Identify which cell holds the provided text, then report its [X, Y] central coordinate. 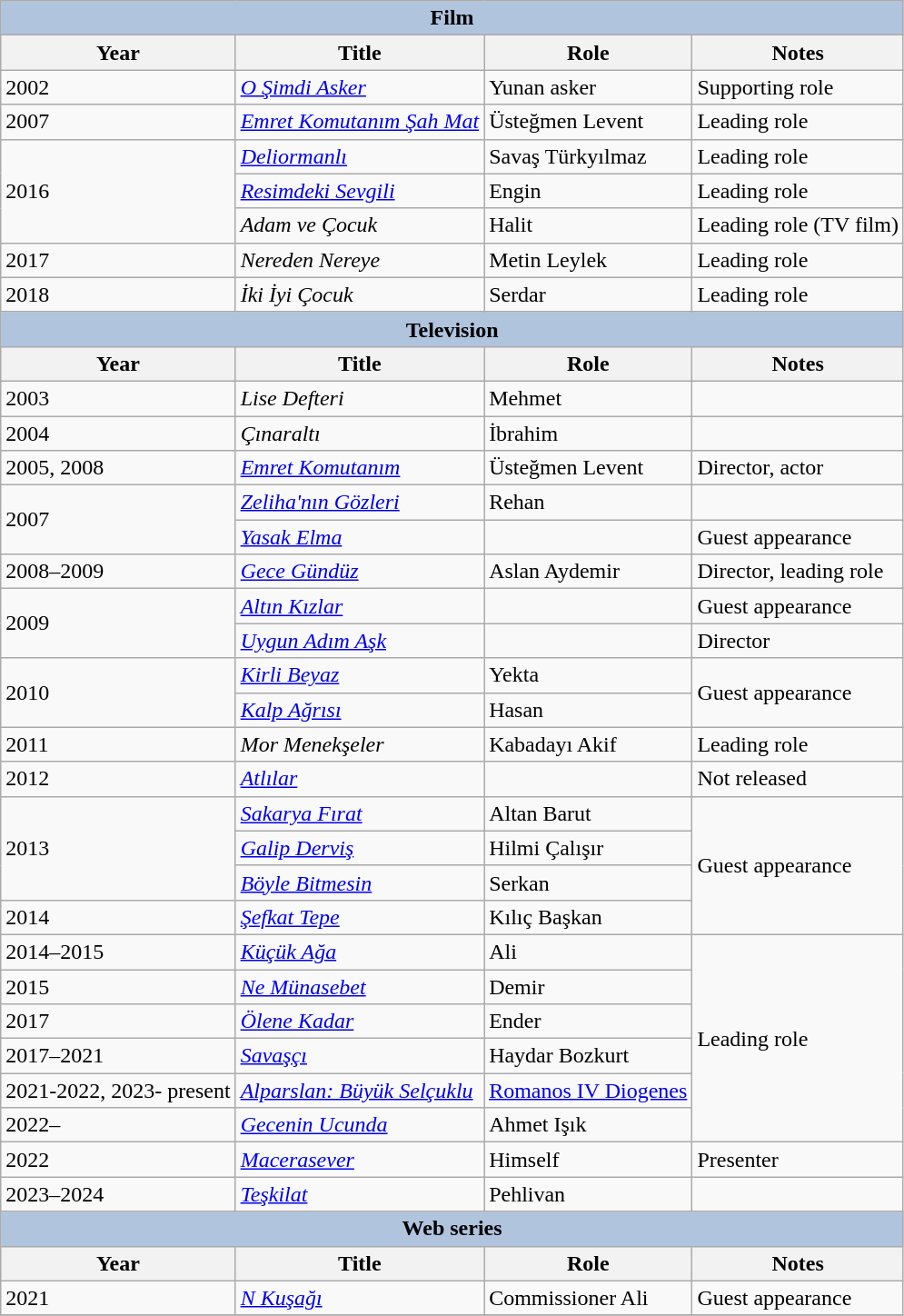
Yunan asker [589, 87]
2002 [118, 87]
Böyle Bitmesin [360, 882]
Serkan [589, 882]
2008–2009 [118, 572]
Director, leading role [798, 572]
Galip Derviş [360, 848]
Resimdeki Sevgili [360, 191]
Web series [452, 1229]
Teşkilat [360, 1194]
Television [452, 329]
Film [452, 18]
Gece Gündüz [360, 572]
Deliormanlı [360, 156]
Not released [798, 779]
Rehan [589, 503]
Gecenin Ucunda [360, 1125]
Engin [589, 191]
2017–2021 [118, 1056]
Macerasever [360, 1160]
2013 [118, 848]
2014–2015 [118, 952]
Nereden Nereye [360, 260]
2012 [118, 779]
2023–2024 [118, 1194]
Yekta [589, 675]
Director, actor [798, 468]
İbrahim [589, 434]
Uygun Adım Aşk [360, 641]
Himself [589, 1160]
Ender [589, 1022]
Adam ve Çocuk [360, 225]
2005, 2008 [118, 468]
Savaşçı [360, 1056]
Lise Defteri [360, 398]
Supporting role [798, 87]
Hilmi Çalışır [589, 848]
Romanos IV Diogenes [589, 1091]
Mehmet [589, 398]
Hasan [589, 710]
2004 [118, 434]
Altın Kızlar [360, 606]
Mor Menekşeler [360, 744]
Haydar Bozkurt [589, 1056]
2009 [118, 623]
Halit [589, 225]
Alparslan: Büyük Selçuklu [360, 1091]
2016 [118, 191]
Leading role (TV film) [798, 225]
Ne Münasebet [360, 986]
Emret Komutanım Şah Mat [360, 122]
Zeliha'nın Gözleri [360, 503]
2011 [118, 744]
Commissioner Ali [589, 1298]
Director [798, 641]
2014 [118, 917]
Altan Barut [589, 813]
2018 [118, 294]
Atlılar [360, 779]
Küçük Ağa [360, 952]
Pehlivan [589, 1194]
Ölene Kadar [360, 1022]
2003 [118, 398]
2015 [118, 986]
2022 [118, 1160]
2010 [118, 693]
O Şimdi Asker [360, 87]
Serdar [589, 294]
2021 [118, 1298]
Emret Komutanım [360, 468]
Savaş Türkyılmaz [589, 156]
Metin Leylek [589, 260]
Aslan Aydemir [589, 572]
Kirli Beyaz [360, 675]
N Kuşağı [360, 1298]
Sakarya Fırat [360, 813]
Yasak Elma [360, 537]
Çınaraltı [360, 434]
2021-2022, 2023- present [118, 1091]
Demir [589, 986]
Ali [589, 952]
Kalp Ağrısı [360, 710]
2022– [118, 1125]
Şefkat Tepe [360, 917]
İki İyi Çocuk [360, 294]
Kılıç Başkan [589, 917]
Presenter [798, 1160]
Ahmet Işık [589, 1125]
Kabadayı Akif [589, 744]
